Return the (X, Y) coordinate for the center point of the cell that contains the specified text.  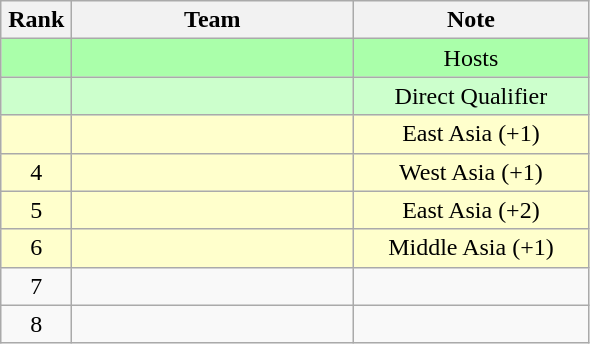
5 (36, 210)
Direct Qualifier (471, 96)
7 (36, 286)
East Asia (+2) (471, 210)
8 (36, 324)
East Asia (+1) (471, 134)
Hosts (471, 58)
Middle Asia (+1) (471, 248)
6 (36, 248)
Note (471, 20)
Team (212, 20)
4 (36, 172)
West Asia (+1) (471, 172)
Rank (36, 20)
